Extract the (X, Y) coordinate from the center of the cell holding the provided text.  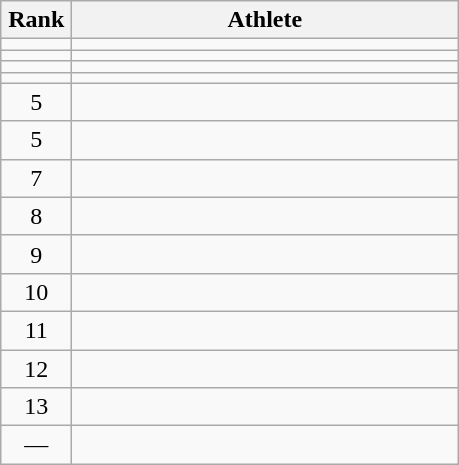
11 (36, 330)
8 (36, 216)
10 (36, 292)
Rank (36, 20)
Athlete (265, 20)
9 (36, 254)
7 (36, 178)
— (36, 445)
13 (36, 407)
12 (36, 369)
